Capture the cell that displays the provided text and extract its (x, y) central coordinate. 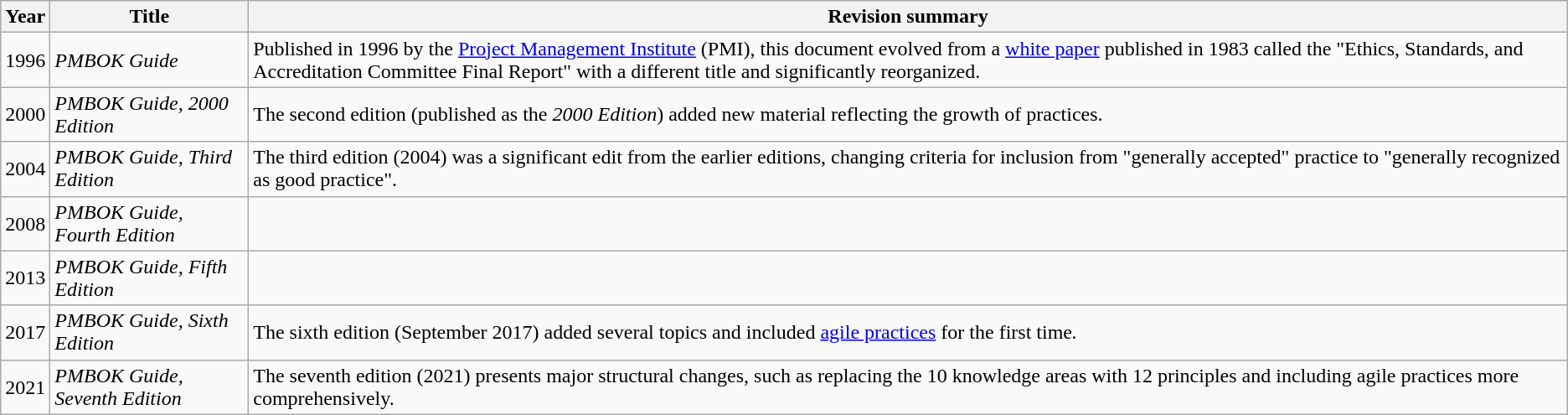
Year (25, 17)
2004 (25, 169)
The second edition (published as the 2000 Edition) added new material reflecting the growth of practices. (908, 114)
PMBOK Guide, Seventh Edition (149, 387)
Title (149, 17)
PMBOK Guide, 2000 Edition (149, 114)
1996 (25, 60)
PMBOK Guide, Third Edition (149, 169)
PMBOK Guide (149, 60)
The sixth edition (September 2017) added several topics and included agile practices for the first time. (908, 332)
2013 (25, 278)
2000 (25, 114)
Revision summary (908, 17)
2021 (25, 387)
PMBOK Guide, Fourth Edition (149, 223)
2017 (25, 332)
PMBOK Guide, Fifth Edition (149, 278)
PMBOK Guide, Sixth Edition (149, 332)
2008 (25, 223)
